Capture the cell that displays the provided text and extract its (x, y) central coordinate. 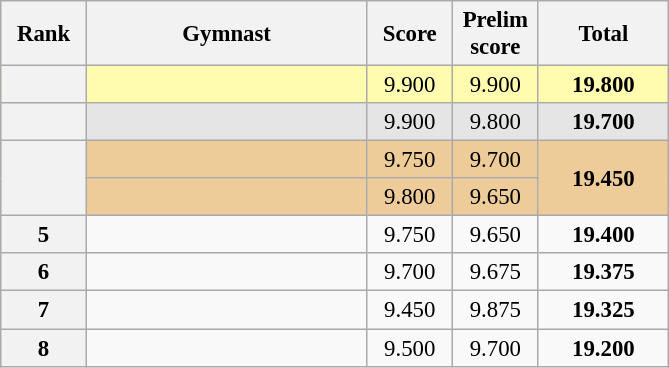
9.500 (410, 348)
Gymnast (226, 34)
7 (44, 310)
19.800 (604, 85)
6 (44, 273)
5 (44, 235)
19.375 (604, 273)
9.875 (496, 310)
Prelim score (496, 34)
Total (604, 34)
19.325 (604, 310)
19.450 (604, 178)
Score (410, 34)
9.450 (410, 310)
9.675 (496, 273)
8 (44, 348)
19.400 (604, 235)
19.200 (604, 348)
Rank (44, 34)
19.700 (604, 122)
